Provide the (X, Y) coordinate of the cell's center where the given text is located.  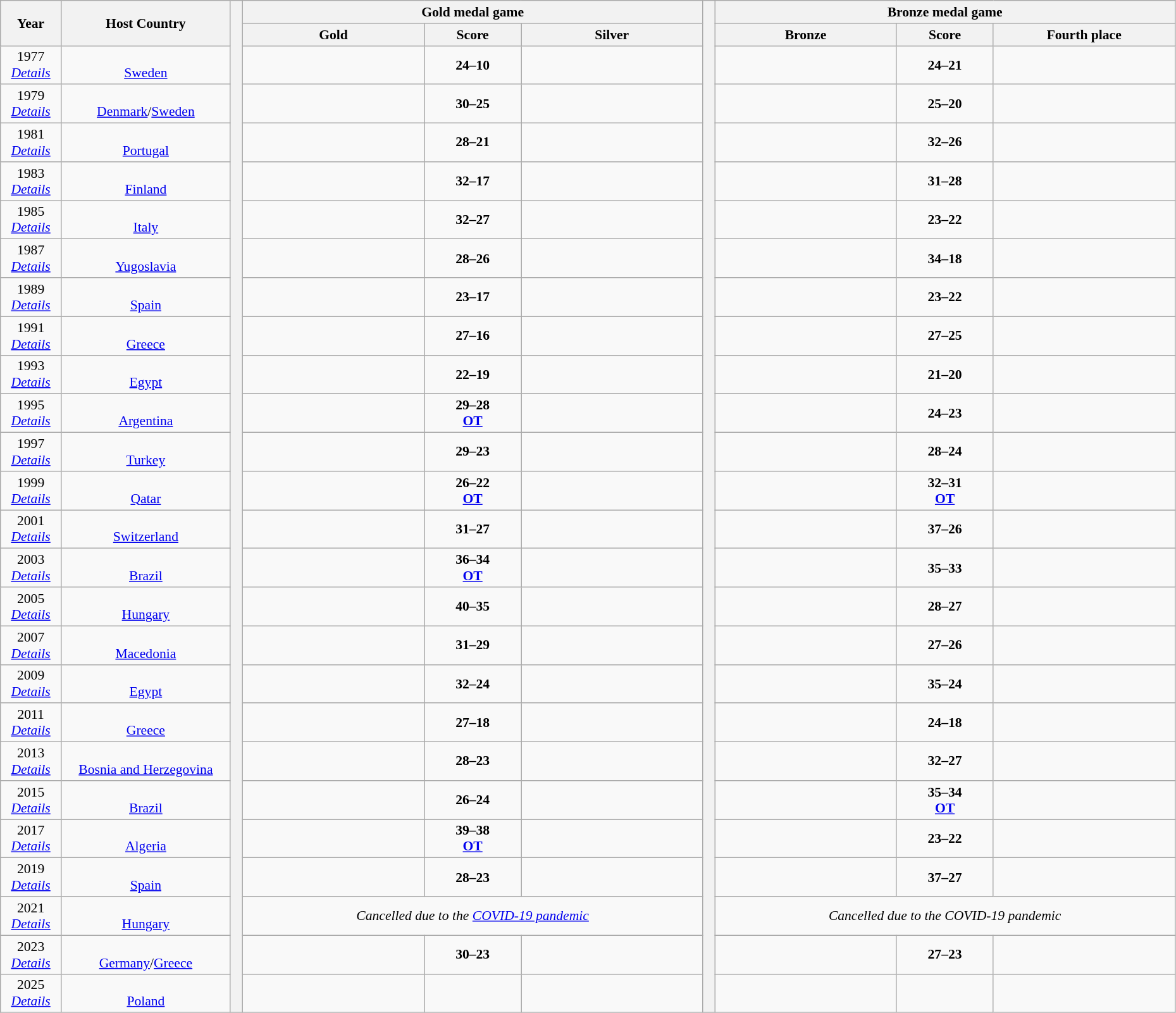
Macedonia (145, 645)
1987 Details (31, 258)
Yugoslavia (145, 258)
1997 Details (31, 452)
28–26 (473, 258)
32–17 (473, 181)
34–18 (945, 258)
2017 Details (31, 839)
1991 Details (31, 335)
35–24 (945, 683)
2007 Details (31, 645)
24–10 (473, 65)
27–26 (945, 645)
Italy (145, 220)
27–23 (945, 954)
31–27 (473, 529)
Algeria (145, 839)
37–27 (945, 877)
1981 Details (31, 143)
26–22OT (473, 491)
Silver (612, 35)
24–21 (945, 65)
32–24 (473, 683)
29–23 (473, 452)
31–28 (945, 181)
32–26 (945, 143)
32–31OT (945, 491)
1999 Details (31, 491)
27–18 (473, 723)
27–16 (473, 335)
Qatar (145, 491)
Switzerland (145, 529)
37–26 (945, 529)
2009 Details (31, 683)
30–25 (473, 104)
2001 Details (31, 529)
Bosnia and Herzegovina (145, 762)
1979 Details (31, 104)
2021 Details (31, 916)
Argentina (145, 414)
Host Country (145, 23)
2011 Details (31, 723)
23–17 (473, 297)
Year (31, 23)
30–23 (473, 954)
1983 Details (31, 181)
Germany/Greece (145, 954)
Gold (333, 35)
28–21 (473, 143)
Turkey (145, 452)
Portugal (145, 143)
Finland (145, 181)
29–28OT (473, 414)
1989 Details (31, 297)
1995 Details (31, 414)
Gold medal game (472, 12)
40–35 (473, 606)
2025 Details (31, 993)
25–20 (945, 104)
21–20 (945, 375)
35–34OT (945, 800)
2015 Details (31, 800)
Sweden (145, 65)
28–27 (945, 606)
Denmark/Sweden (145, 104)
39–38OT (473, 839)
2013 Details (31, 762)
35–33 (945, 568)
2003 Details (31, 568)
31–29 (473, 645)
2023 Details (31, 954)
Poland (145, 993)
26–24 (473, 800)
28–24 (945, 452)
2005 Details (31, 606)
24–23 (945, 414)
36–34OT (473, 568)
Bronze medal game (945, 12)
Bronze (806, 35)
2019 Details (31, 877)
1985 Details (31, 220)
Fourth place (1084, 35)
27–25 (945, 335)
24–18 (945, 723)
1993 Details (31, 375)
22–19 (473, 375)
1977 Details (31, 65)
